Pinpoint the cell where the given text exists, returning its (x, y) midpoint coordinate. 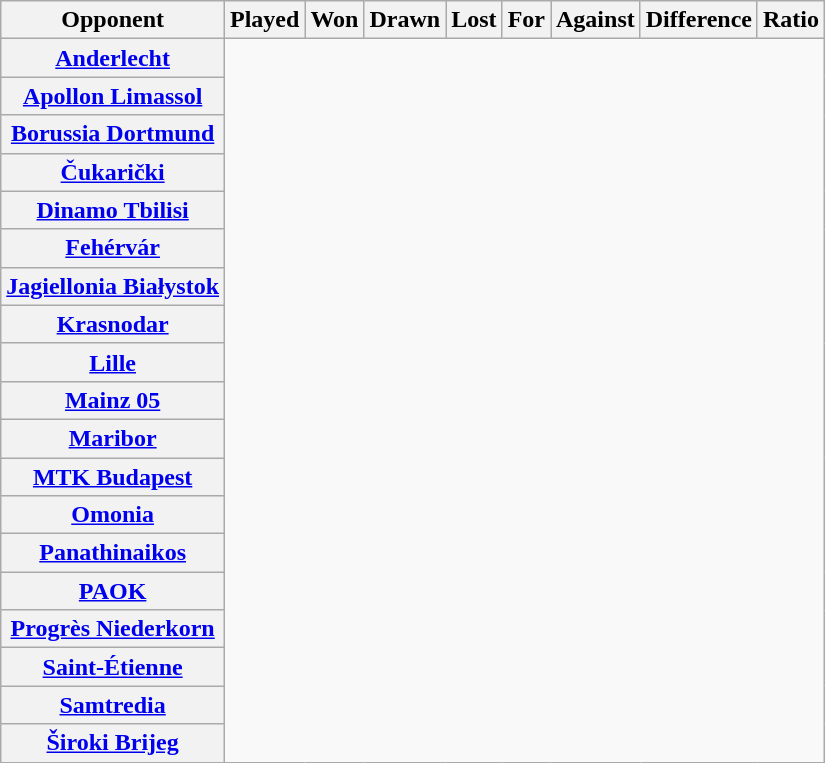
Anderlecht (113, 58)
Played (265, 20)
Dinamo Tbilisi (113, 210)
Drawn (405, 20)
Široki Brijeg (113, 743)
Mainz 05 (113, 400)
PAOK (113, 591)
Krasnodar (113, 324)
Progrès Niederkorn (113, 629)
Maribor (113, 438)
Samtredia (113, 705)
Opponent (113, 20)
Ratio (790, 20)
Difference (698, 20)
Jagiellonia Białystok (113, 286)
Lost (474, 20)
MTK Budapest (113, 477)
Won (334, 20)
Fehérvár (113, 248)
Čukarički (113, 172)
Saint-Étienne (113, 667)
Apollon Limassol (113, 96)
Borussia Dortmund (113, 134)
Panathinaikos (113, 553)
Against (595, 20)
Lille (113, 362)
For (526, 20)
Omonia (113, 515)
